Scan for the cell matching the given text and deliver its (x, y) coordinate at center. 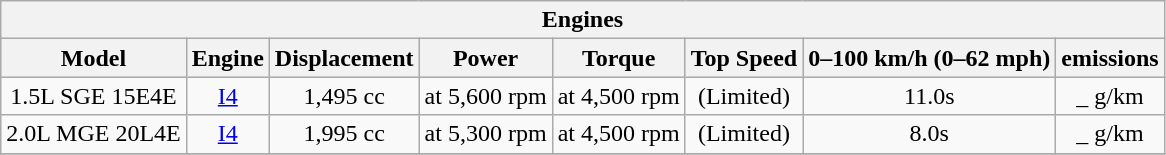
Displacement (344, 58)
8.0s (930, 134)
1,495 cc (344, 96)
0–100 km/h (0–62 mph) (930, 58)
Torque (618, 58)
2.0L MGE 20L4E (94, 134)
Model (94, 58)
emissions (1110, 58)
Engine (228, 58)
Engines (582, 20)
Power (486, 58)
1.5L SGE 15E4E (94, 96)
1,995 cc (344, 134)
at 5,600 rpm (486, 96)
Top Speed (744, 58)
11.0s (930, 96)
at 5,300 rpm (486, 134)
